Scan for the cell matching the given text and deliver its (X, Y) coordinate at center. 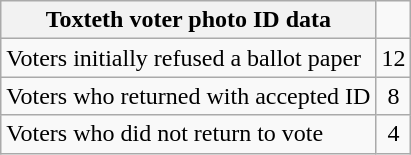
Voters who returned with accepted ID (188, 96)
Voters who did not return to vote (188, 134)
4 (394, 134)
8 (394, 96)
Voters initially refused a ballot paper (188, 58)
Toxteth voter photo ID data (188, 20)
12 (394, 58)
